Output the [X, Y] coordinate of the center of the cell containing the given text.  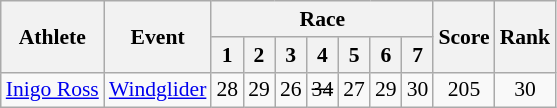
5 [354, 55]
Rank [526, 36]
Windglider [158, 90]
6 [386, 55]
205 [464, 90]
1 [227, 55]
3 [291, 55]
26 [291, 90]
Inigo Ross [52, 90]
2 [259, 55]
Athlete [52, 36]
28 [227, 90]
7 [418, 55]
34 [323, 90]
27 [354, 90]
Event [158, 36]
4 [323, 55]
Score [464, 36]
Race [322, 19]
